For the text-containing cell, return its midpoint in (X, Y) coordinate format. 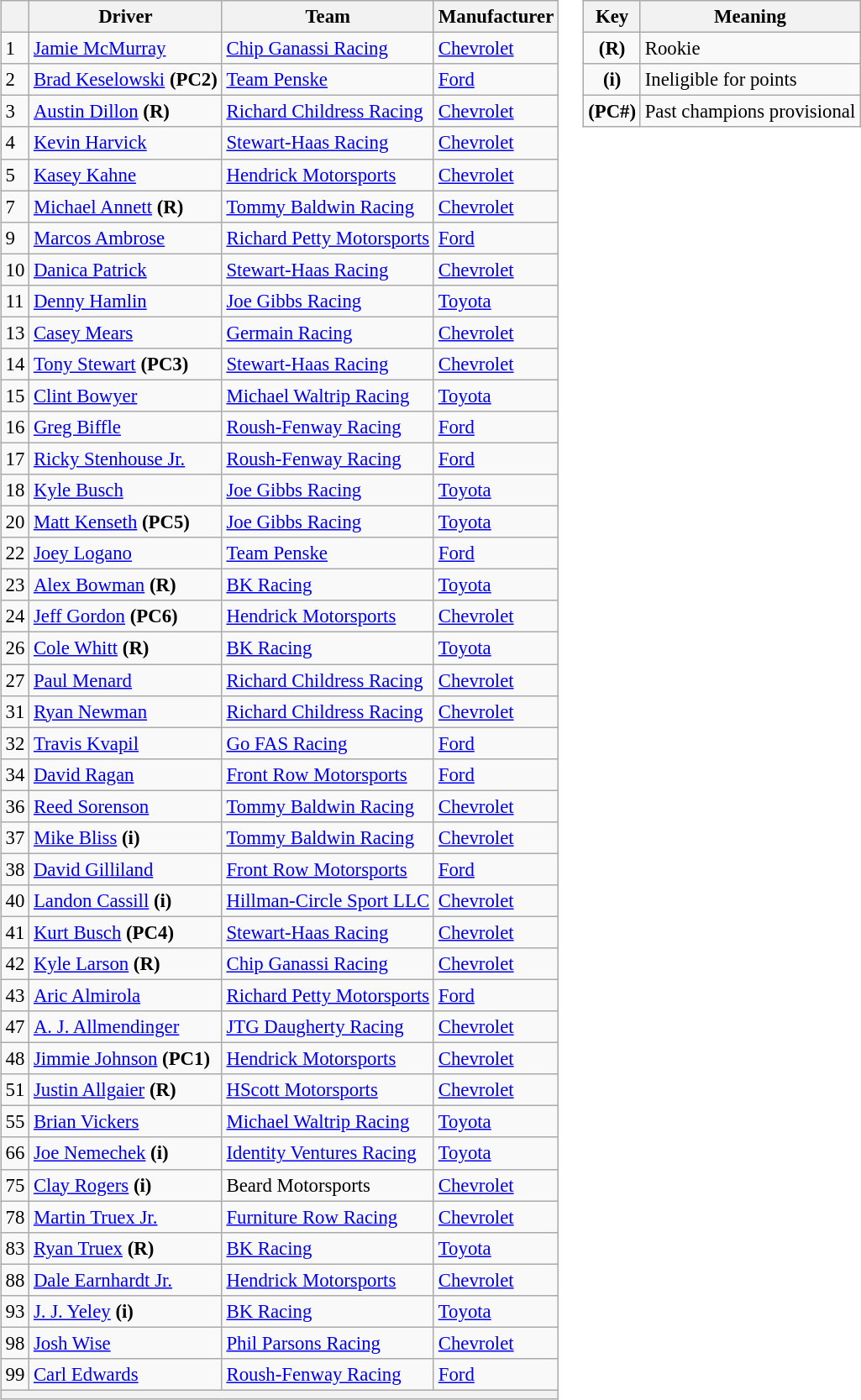
Austin Dillon (R) (126, 112)
93 (15, 1311)
Clay Rogers (i) (126, 1185)
Hillman-Circle Sport LLC (328, 901)
3 (15, 112)
Furniture Row Racing (328, 1217)
(i) (612, 80)
Manufacturer (496, 17)
83 (15, 1248)
Driver (126, 17)
13 (15, 333)
Reed Sorenson (126, 806)
41 (15, 932)
43 (15, 995)
Kasey Kahne (126, 175)
Past champions provisional (749, 112)
Greg Biffle (126, 427)
Meaning (749, 17)
HScott Motorsports (328, 1090)
47 (15, 1027)
Josh Wise (126, 1343)
Casey Mears (126, 333)
48 (15, 1059)
88 (15, 1280)
14 (15, 364)
42 (15, 964)
Tony Stewart (PC3) (126, 364)
37 (15, 837)
20 (15, 522)
Brian Vickers (126, 1122)
Martin Truex Jr. (126, 1217)
Identity Ventures Racing (328, 1153)
Paul Menard (126, 679)
Kyle Busch (126, 490)
2 (15, 80)
23 (15, 585)
17 (15, 459)
31 (15, 711)
Joe Nemechek (i) (126, 1153)
Key (612, 17)
26 (15, 648)
Go FAS Racing (328, 743)
Matt Kenseth (PC5) (126, 522)
Aric Almirola (126, 995)
A. J. Allmendinger (126, 1027)
1 (15, 49)
Joey Logano (126, 553)
Carl Edwards (126, 1375)
66 (15, 1153)
David Ragan (126, 774)
Germain Racing (328, 333)
7 (15, 207)
Kurt Busch (PC4) (126, 932)
98 (15, 1343)
38 (15, 869)
99 (15, 1375)
Kevin Harvick (126, 143)
JTG Daugherty Racing (328, 1027)
27 (15, 679)
(R) (612, 49)
Brad Keselowski (PC2) (126, 80)
Ryan Newman (126, 711)
J. J. Yeley (i) (126, 1311)
40 (15, 901)
Team (328, 17)
(PC#) (612, 112)
75 (15, 1185)
Phil Parsons Racing (328, 1343)
Denny Hamlin (126, 301)
11 (15, 301)
78 (15, 1217)
24 (15, 616)
Ineligible for points (749, 80)
18 (15, 490)
Travis Kvapil (126, 743)
Jimmie Johnson (PC1) (126, 1059)
Mike Bliss (i) (126, 837)
Beard Motorsports (328, 1185)
Ryan Truex (R) (126, 1248)
5 (15, 175)
Alex Bowman (R) (126, 585)
Michael Annett (R) (126, 207)
Marcos Ambrose (126, 238)
Jeff Gordon (PC6) (126, 616)
Rookie (749, 49)
16 (15, 427)
Cole Whitt (R) (126, 648)
Jamie McMurray (126, 49)
4 (15, 143)
34 (15, 774)
David Gilliland (126, 869)
Justin Allgaier (R) (126, 1090)
9 (15, 238)
32 (15, 743)
Ricky Stenhouse Jr. (126, 459)
22 (15, 553)
Dale Earnhardt Jr. (126, 1280)
51 (15, 1090)
Landon Cassill (i) (126, 901)
15 (15, 396)
10 (15, 270)
Kyle Larson (R) (126, 964)
36 (15, 806)
Danica Patrick (126, 270)
55 (15, 1122)
Clint Bowyer (126, 396)
